Scan for the cell matching the given text and deliver its [X, Y] coordinate at center. 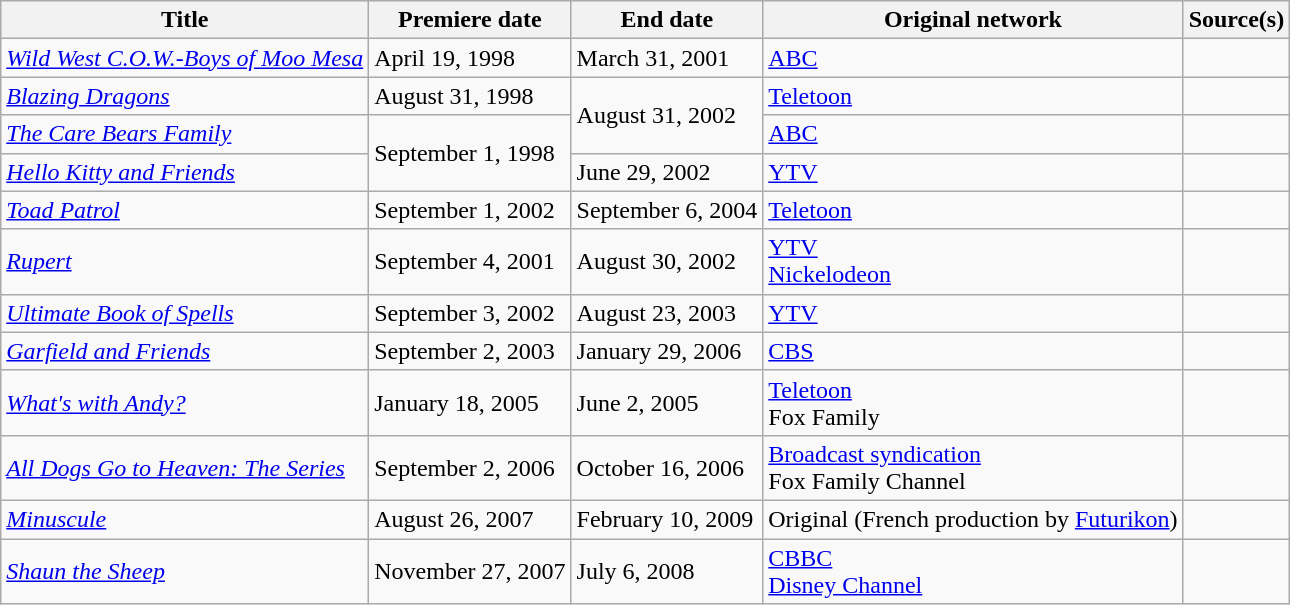
June 2, 2005 [667, 402]
September 2, 2006 [470, 468]
July 6, 2008 [667, 570]
August 23, 2003 [667, 313]
Broadcast syndicationFox Family Channel [973, 468]
September 1, 2002 [470, 210]
February 10, 2009 [667, 519]
Shaun the Sheep [185, 570]
Source(s) [1236, 20]
Toad Patrol [185, 210]
January 18, 2005 [470, 402]
YTVNickelodeon [973, 262]
Hello Kitty and Friends [185, 172]
August 30, 2002 [667, 262]
Rupert [185, 262]
Premiere date [470, 20]
Minuscule [185, 519]
Ultimate Book of Spells [185, 313]
Title [185, 20]
Original network [973, 20]
Wild West C.O.W.-Boys of Moo Mesa [185, 58]
August 31, 2002 [667, 115]
Garfield and Friends [185, 351]
January 29, 2006 [667, 351]
October 16, 2006 [667, 468]
CBS [973, 351]
September 4, 2001 [470, 262]
April 19, 1998 [470, 58]
September 6, 2004 [667, 210]
TeletoonFox Family [973, 402]
March 31, 2001 [667, 58]
November 27, 2007 [470, 570]
Original (French production by Futurikon) [973, 519]
August 26, 2007 [470, 519]
What's with Andy? [185, 402]
August 31, 1998 [470, 96]
End date [667, 20]
CBBCDisney Channel [973, 570]
All Dogs Go to Heaven: The Series [185, 468]
September 2, 2003 [470, 351]
The Care Bears Family [185, 134]
September 1, 1998 [470, 153]
September 3, 2002 [470, 313]
June 29, 2002 [667, 172]
Blazing Dragons [185, 96]
